Locate the cell with the specified text and output its (X, Y) center coordinate. 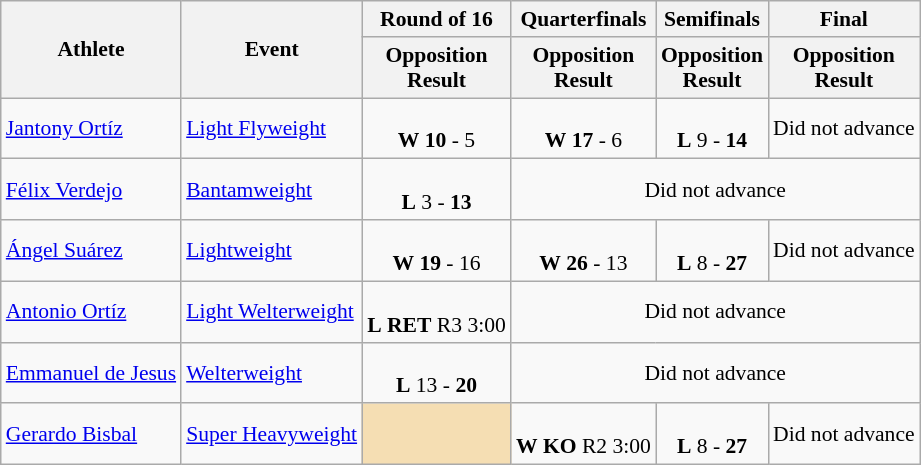
L RET R3 3:00 (436, 312)
Quarterfinals (584, 19)
Lightweight (272, 250)
Semifinals (712, 19)
Final (844, 19)
L 3 - 13 (436, 190)
W 10 - 5 (436, 128)
L 9 - 14 (712, 128)
Welterweight (272, 372)
Super Heavyweight (272, 434)
Gerardo Bisbal (91, 434)
Bantamweight (272, 190)
Light Flyweight (272, 128)
Félix Verdejo (91, 190)
W 19 - 16 (436, 250)
W KO R2 3:00 (584, 434)
Athlete (91, 50)
W 17 - 6 (584, 128)
Jantony Ortíz (91, 128)
Event (272, 50)
Round of 16 (436, 19)
Antonio Ortíz (91, 312)
Ángel Suárez (91, 250)
Emmanuel de Jesus (91, 372)
W 26 - 13 (584, 250)
Light Welterweight (272, 312)
L 13 - 20 (436, 372)
